Search for the cell housing the specified text and yield its [x, y] center coordinate. 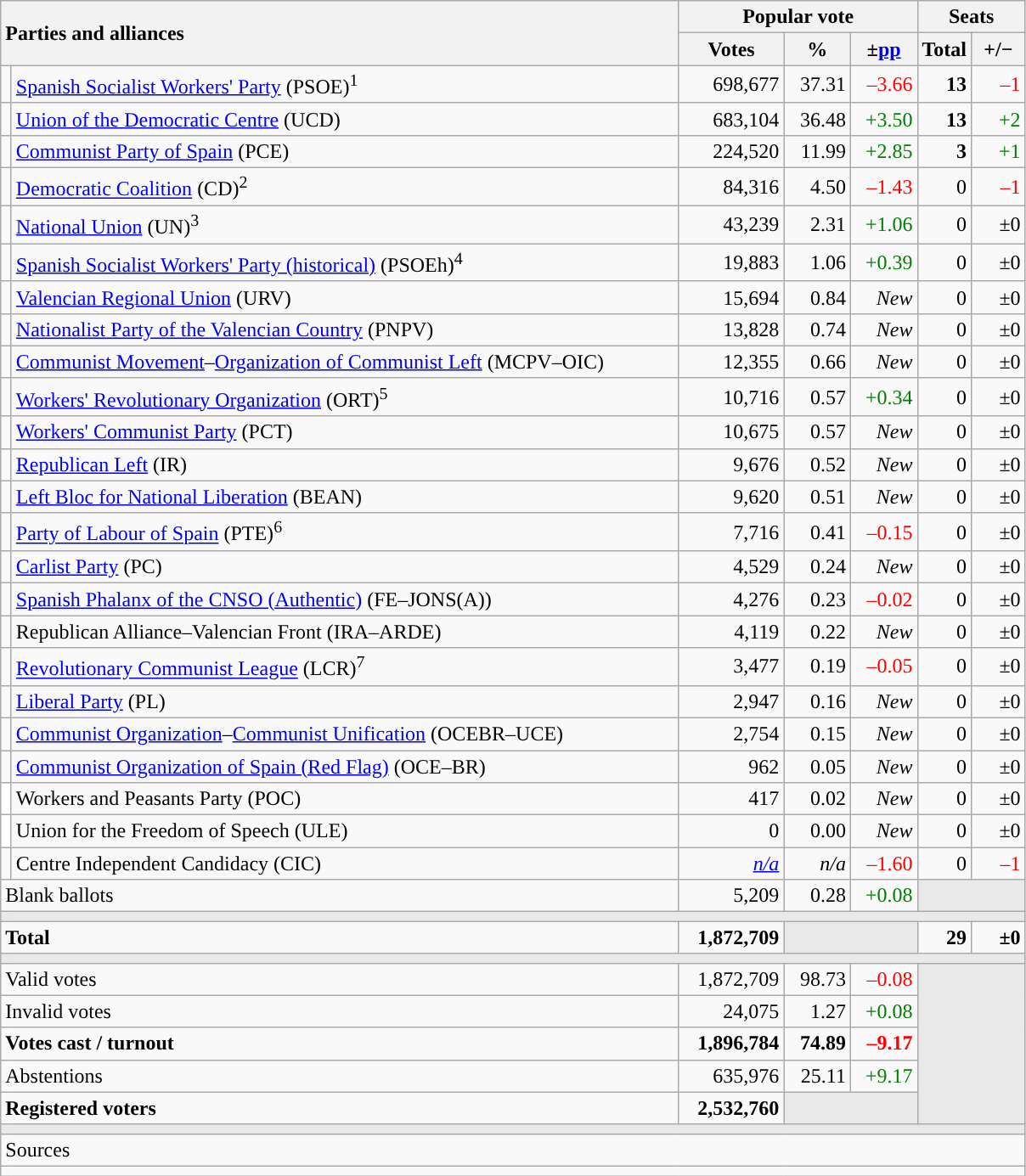
2.31 [817, 224]
0.74 [817, 329]
+2 [999, 119]
0.52 [817, 464]
Union of the Democratic Centre (UCD) [345, 119]
Party of Labour of Spain (PTE)6 [345, 532]
0.84 [817, 297]
–0.15 [883, 532]
417 [731, 799]
3,477 [731, 667]
Left Bloc for National Liberation (BEAN) [345, 497]
Sources [513, 1150]
10,716 [731, 397]
29 [944, 937]
Communist Party of Spain (PCE) [345, 151]
1,896,784 [731, 1044]
9,620 [731, 497]
37.31 [817, 85]
5,209 [731, 896]
±pp [883, 49]
Abstentions [340, 1076]
0.22 [817, 632]
–1.60 [883, 864]
Union for the Freedom of Speech (ULE) [345, 831]
Valencian Regional Union (URV) [345, 297]
0.05 [817, 767]
25.11 [817, 1076]
683,104 [731, 119]
–9.17 [883, 1044]
2,947 [731, 701]
9,676 [731, 464]
+0.34 [883, 397]
0.15 [817, 734]
Revolutionary Communist League (LCR)7 [345, 667]
+/− [999, 49]
+2.85 [883, 151]
Workers' Revolutionary Organization (ORT)5 [345, 397]
43,239 [731, 224]
74.89 [817, 1044]
+0.39 [883, 263]
0.02 [817, 799]
1.27 [817, 1011]
19,883 [731, 263]
–0.02 [883, 599]
Votes [731, 49]
0.66 [817, 362]
Liberal Party (PL) [345, 701]
Registered voters [340, 1108]
Communist Organization of Spain (Red Flag) (OCE–BR) [345, 767]
0.28 [817, 896]
+3.50 [883, 119]
% [817, 49]
0.41 [817, 532]
Workers' Communist Party (PCT) [345, 432]
7,716 [731, 532]
12,355 [731, 362]
Nationalist Party of the Valencian Country (PNPV) [345, 329]
Valid votes [340, 979]
Workers and Peasants Party (POC) [345, 799]
0.24 [817, 567]
Blank ballots [340, 896]
84,316 [731, 187]
Spanish Phalanx of the CNSO (Authentic) (FE–JONS(A)) [345, 599]
Spanish Socialist Workers' Party (PSOE)1 [345, 85]
Spanish Socialist Workers' Party (historical) (PSOEh)4 [345, 263]
2,532,760 [731, 1108]
698,677 [731, 85]
+1 [999, 151]
National Union (UN)3 [345, 224]
+9.17 [883, 1076]
11.99 [817, 151]
635,976 [731, 1076]
0.16 [817, 701]
10,675 [731, 432]
24,075 [731, 1011]
Votes cast / turnout [340, 1044]
Democratic Coalition (CD)2 [345, 187]
Republican Alliance–Valencian Front (IRA–ARDE) [345, 632]
–0.08 [883, 979]
Parties and alliances [340, 33]
Communist Organization–Communist Unification (OCEBR–UCE) [345, 734]
0.00 [817, 831]
4,119 [731, 632]
Republican Left (IR) [345, 464]
36.48 [817, 119]
4,276 [731, 599]
4.50 [817, 187]
2,754 [731, 734]
Communist Movement–Organization of Communist Left (MCPV–OIC) [345, 362]
15,694 [731, 297]
–3.66 [883, 85]
+1.06 [883, 224]
0.51 [817, 497]
0.19 [817, 667]
–0.05 [883, 667]
Seats [972, 17]
Invalid votes [340, 1011]
0.23 [817, 599]
Carlist Party (PC) [345, 567]
224,520 [731, 151]
Popular vote [798, 17]
–1.43 [883, 187]
13,828 [731, 329]
3 [944, 151]
962 [731, 767]
1.06 [817, 263]
98.73 [817, 979]
Centre Independent Candidacy (CIC) [345, 864]
4,529 [731, 567]
